Scan for the cell matching the given text and deliver its [x, y] coordinate at center. 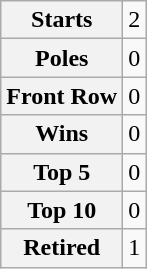
2 [134, 20]
Front Row [62, 96]
Wins [62, 134]
Retired [62, 248]
1 [134, 248]
Top 5 [62, 172]
Top 10 [62, 210]
Poles [62, 58]
Starts [62, 20]
